Determine the [x, y] coordinate at the center of the cell enclosing the given text.  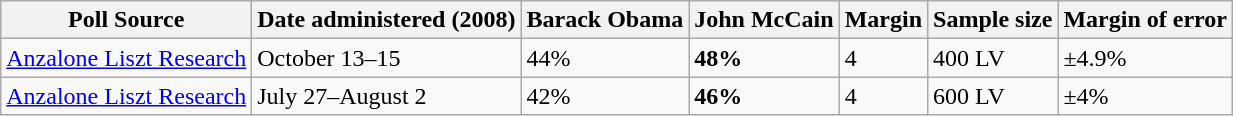
400 LV [993, 58]
48% [764, 58]
Barack Obama [605, 20]
Sample size [993, 20]
44% [605, 58]
October 13–15 [386, 58]
600 LV [993, 96]
John McCain [764, 20]
42% [605, 96]
July 27–August 2 [386, 96]
Date administered (2008) [386, 20]
Poll Source [126, 20]
Margin of error [1146, 20]
±4.9% [1146, 58]
Margin [883, 20]
46% [764, 96]
±4% [1146, 96]
